Identify which cell holds the provided text, then report its (x, y) central coordinate. 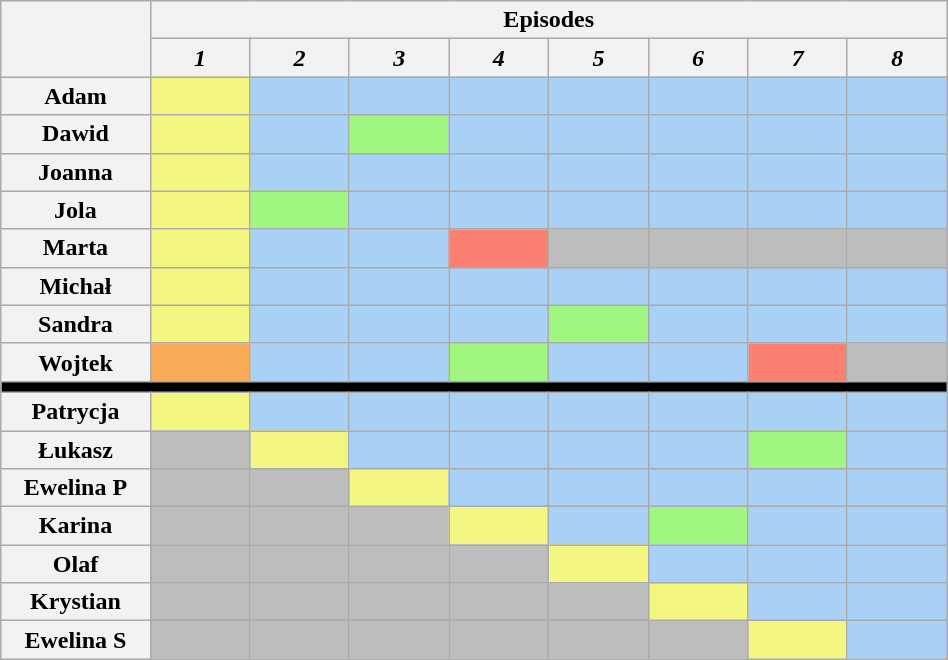
8 (897, 58)
Marta (76, 248)
4 (499, 58)
Jola (76, 210)
2 (300, 58)
Ewelina S (76, 640)
Olaf (76, 564)
Karina (76, 526)
Michał (76, 286)
Dawid (76, 134)
Łukasz (76, 449)
Adam (76, 96)
Sandra (76, 324)
Krystian (76, 602)
6 (698, 58)
7 (798, 58)
3 (399, 58)
Episodes (548, 20)
Wojtek (76, 362)
1 (200, 58)
Ewelina P (76, 488)
Patrycja (76, 411)
Joanna (76, 172)
5 (599, 58)
